From the cell containing the given text, extract its center point as (x, y) coordinate. 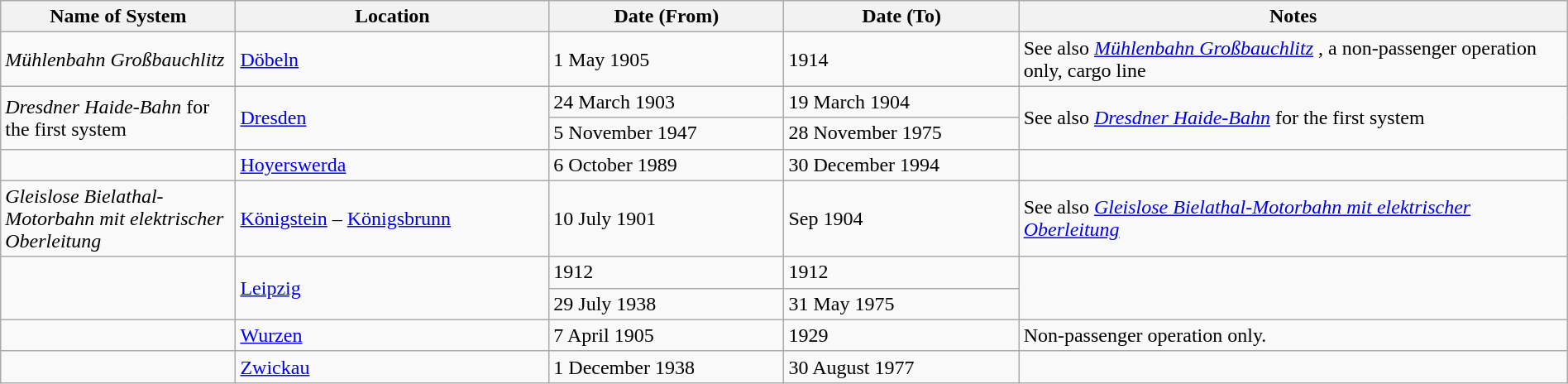
1 December 1938 (667, 367)
See also Gleislose Bielathal-Motorbahn mit elektrischer Oberleitung (1293, 218)
24 March 1903 (667, 102)
30 December 1994 (901, 165)
29 July 1938 (667, 304)
7 April 1905 (667, 335)
6 October 1989 (667, 165)
Hoyerswerda (392, 165)
See also Dresdner Haide-Bahn for the first system (1293, 118)
Non-passenger operation only. (1293, 335)
5 November 1947 (667, 133)
30 August 1977 (901, 367)
Leipzig (392, 288)
Dresdner Haide-Bahn for the first system (118, 118)
1914 (901, 60)
Gleislose Bielathal-Motorbahn mit elektrischer Oberleitung (118, 218)
Sep 1904 (901, 218)
1929 (901, 335)
28 November 1975 (901, 133)
Name of System (118, 17)
31 May 1975 (901, 304)
Mühlenbahn Großbauchlitz (118, 60)
10 July 1901 (667, 218)
Wurzen (392, 335)
Dresden (392, 118)
Date (From) (667, 17)
1 May 1905 (667, 60)
Königstein – Königsbrunn (392, 218)
Date (To) (901, 17)
19 March 1904 (901, 102)
Location (392, 17)
Döbeln (392, 60)
Zwickau (392, 367)
Notes (1293, 17)
See also Mühlenbahn Großbauchlitz , a non-passenger operation only, cargo line (1293, 60)
